Find where the given text appears and provide that cell's center as [x, y] coordinate. 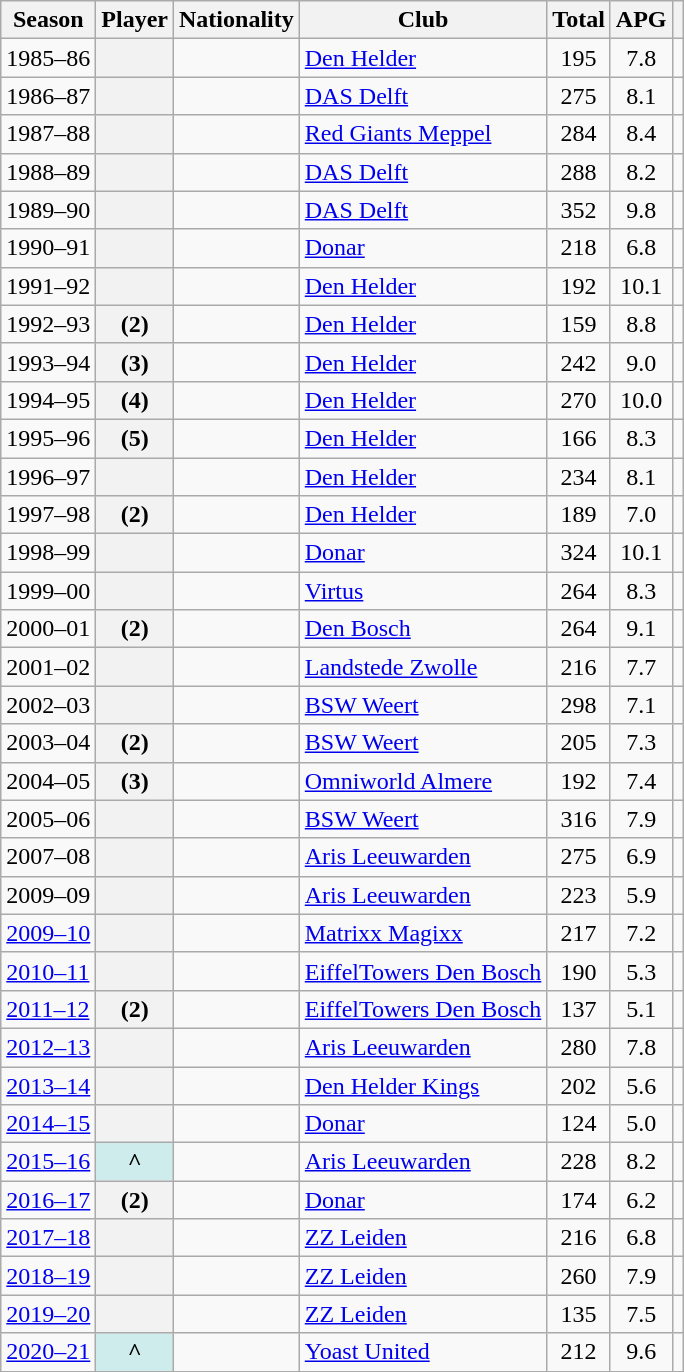
5.0 [641, 1124]
218 [579, 248]
212 [579, 1352]
1986–87 [48, 96]
2009–10 [48, 933]
2012–13 [48, 1047]
195 [579, 58]
Nationality [237, 20]
10.0 [641, 400]
316 [579, 819]
1999–00 [48, 591]
1994–95 [48, 400]
8.4 [641, 134]
223 [579, 895]
280 [579, 1047]
9.6 [641, 1352]
Club [423, 20]
2018–19 [48, 1276]
2007–08 [48, 857]
2015–16 [48, 1162]
6.2 [641, 1200]
288 [579, 172]
5.6 [641, 1085]
270 [579, 400]
7.5 [641, 1314]
Omniworld Almere [423, 781]
189 [579, 515]
7.3 [641, 743]
2014–15 [48, 1124]
2005–06 [48, 819]
1988–89 [48, 172]
Virtus [423, 591]
2010–11 [48, 971]
352 [579, 210]
9.1 [641, 629]
Red Giants Meppel [423, 134]
(4) [135, 400]
242 [579, 362]
Den Bosch [423, 629]
7.4 [641, 781]
1985–86 [48, 58]
190 [579, 971]
Den Helder Kings [423, 1085]
174 [579, 1200]
205 [579, 743]
2000–01 [48, 629]
135 [579, 1314]
2020–21 [48, 1352]
1995–96 [48, 438]
1998–99 [48, 553]
2004–05 [48, 781]
Total [579, 20]
234 [579, 477]
5.3 [641, 971]
9.0 [641, 362]
2019–20 [48, 1314]
6.9 [641, 857]
2016–17 [48, 1200]
1996–97 [48, 477]
9.8 [641, 210]
228 [579, 1162]
2013–14 [48, 1085]
2003–04 [48, 743]
2011–12 [48, 1009]
1990–91 [48, 248]
5.9 [641, 895]
Matrixx Magixx [423, 933]
159 [579, 324]
7.2 [641, 933]
166 [579, 438]
(5) [135, 438]
Yoast United [423, 1352]
260 [579, 1276]
217 [579, 933]
1997–98 [48, 515]
284 [579, 134]
124 [579, 1124]
1991–92 [48, 286]
Player [135, 20]
Landstede Zwolle [423, 667]
202 [579, 1085]
2009–09 [48, 895]
1989–90 [48, 210]
2017–18 [48, 1238]
1987–88 [48, 134]
APG [641, 20]
7.0 [641, 515]
324 [579, 553]
Season [48, 20]
1992–93 [48, 324]
1993–94 [48, 362]
2001–02 [48, 667]
2002–03 [48, 705]
5.1 [641, 1009]
7.1 [641, 705]
137 [579, 1009]
8.8 [641, 324]
7.7 [641, 667]
298 [579, 705]
